Pinpoint the cell where the given text exists, returning its [X, Y] midpoint coordinate. 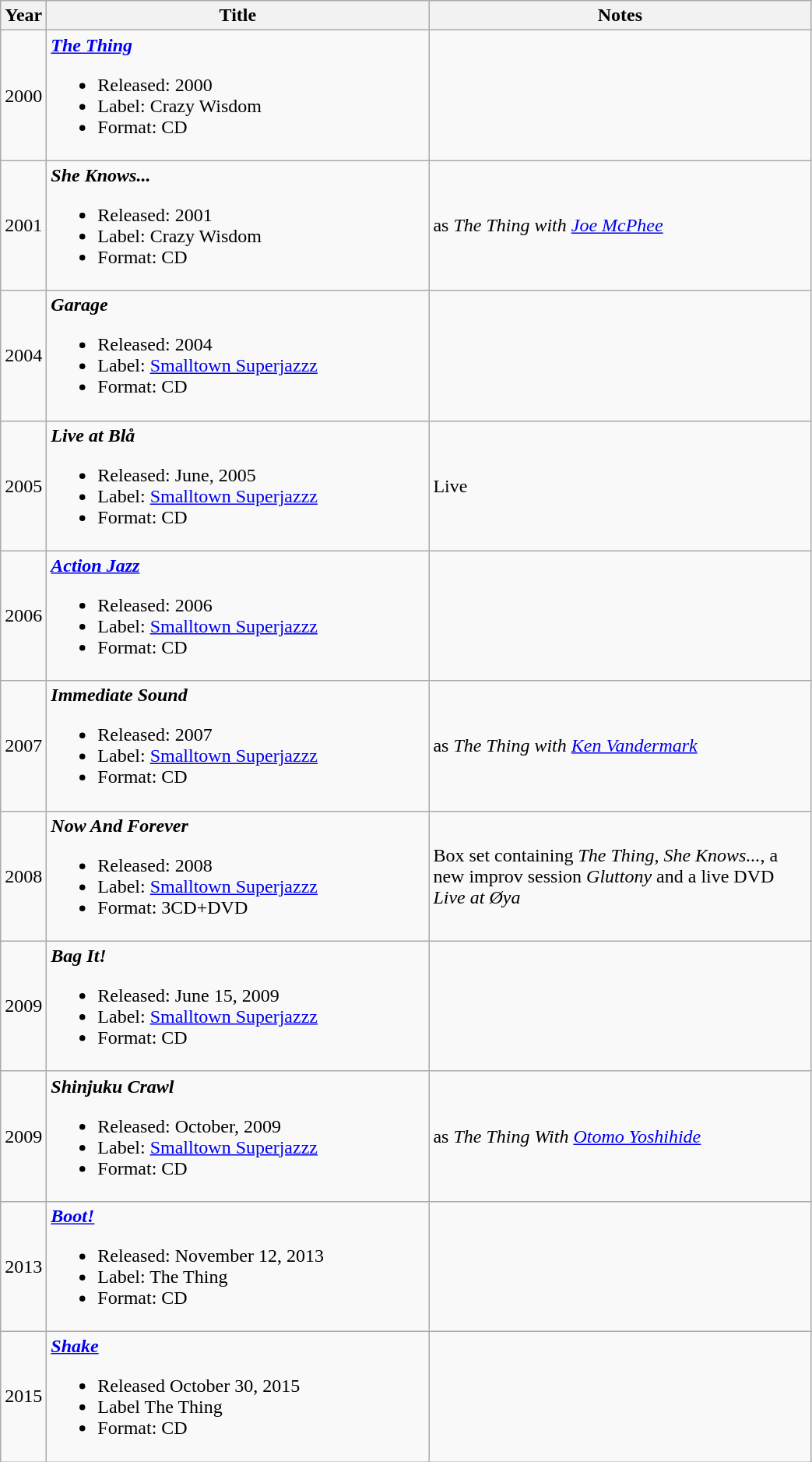
as The Thing with Joe McPhee [620, 226]
Bag It!Released: June 15, 2009Label: Smalltown Superjazzz Format: CD [238, 1006]
Action JazzReleased: 2006Label: Smalltown Superjazzz Format: CD [238, 615]
2006 [23, 615]
Year [23, 16]
Live [620, 486]
2008 [23, 875]
Immediate SoundReleased: 2007Label: Smalltown Superjazzz Format: CD [238, 746]
Shinjuku CrawlReleased: October, 2009Label: Smalltown Superjazzz Format: CD [238, 1136]
2001 [23, 226]
The ThingReleased: 2000Label: Crazy Wisdom Format: CD [238, 95]
2013 [23, 1266]
2007 [23, 746]
Box set containing The Thing, She Knows..., a new improv session Gluttony and a live DVD Live at Øya [620, 875]
Now And ForeverReleased: 2008Label: Smalltown Superjazzz Format: 3CD+DVD [238, 875]
2005 [23, 486]
Boot!Released: November 12, 2013Label: The Thing Format: CD [238, 1266]
2000 [23, 95]
GarageReleased: 2004Label: Smalltown Superjazzz Format: CD [238, 355]
as The Thing With Otomo Yoshihide [620, 1136]
ShakeReleased October 30, 2015Label The Thing Format: CD [238, 1396]
Live at BlåReleased: June, 2005Label: Smalltown Superjazzz Format: CD [238, 486]
2004 [23, 355]
She Knows...Released: 2001Label: Crazy Wisdom Format: CD [238, 226]
as The Thing with Ken Vandermark [620, 746]
2015 [23, 1396]
Title [238, 16]
Notes [620, 16]
